Output the (x, y) coordinate of the center of the cell containing the given text.  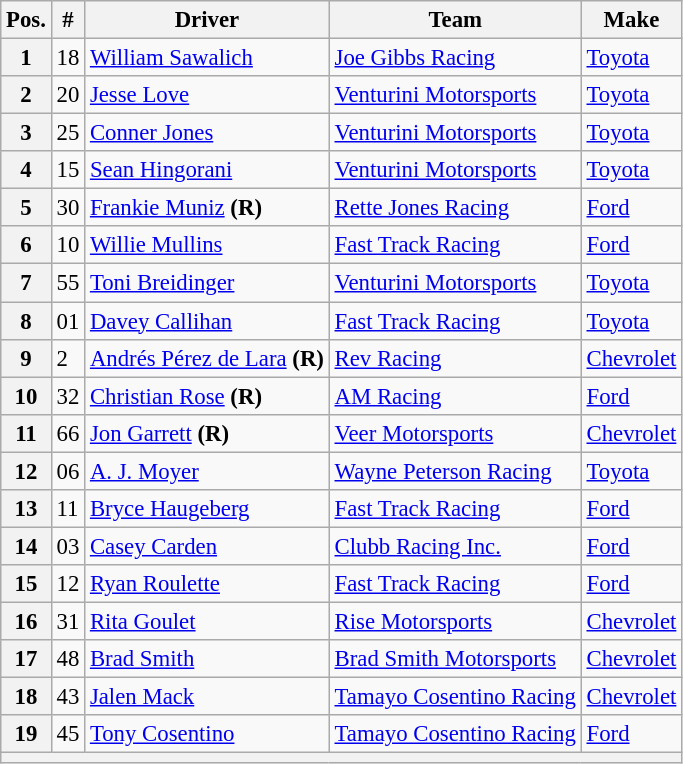
31 (68, 621)
Jon Garrett (R) (208, 433)
25 (68, 133)
03 (68, 546)
14 (26, 546)
Davey Callihan (208, 321)
Toni Breidinger (208, 283)
Brad Smith (208, 659)
William Sawalich (208, 58)
43 (68, 697)
Jalen Mack (208, 697)
Rette Jones Racing (455, 208)
01 (68, 321)
66 (68, 433)
Casey Carden (208, 546)
Conner Jones (208, 133)
Wayne Peterson Racing (455, 471)
4 (26, 170)
17 (26, 659)
6 (26, 245)
5 (26, 208)
Team (455, 20)
Rev Racing (455, 358)
13 (26, 509)
A. J. Moyer (208, 471)
AM Racing (455, 396)
32 (68, 396)
Frankie Muniz (R) (208, 208)
Willie Mullins (208, 245)
7 (26, 283)
Driver (208, 20)
Tony Cosentino (208, 734)
30 (68, 208)
06 (68, 471)
Ryan Roulette (208, 584)
1 (26, 58)
Rise Motorsports (455, 621)
19 (26, 734)
Make (631, 20)
Jesse Love (208, 95)
55 (68, 283)
48 (68, 659)
8 (26, 321)
Pos. (26, 20)
Clubb Racing Inc. (455, 546)
45 (68, 734)
Veer Motorsports (455, 433)
Bryce Haugeberg (208, 509)
3 (26, 133)
Brad Smith Motorsports (455, 659)
Rita Goulet (208, 621)
9 (26, 358)
Andrés Pérez de Lara (R) (208, 358)
16 (26, 621)
20 (68, 95)
Christian Rose (R) (208, 396)
# (68, 20)
Joe Gibbs Racing (455, 58)
Sean Hingorani (208, 170)
